Return (x, y) of the center of cell containing provided text 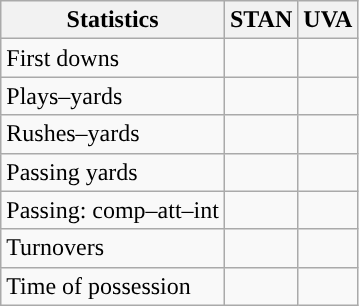
Turnovers (113, 248)
First downs (113, 58)
Rushes–yards (113, 134)
STAN (260, 20)
Statistics (113, 20)
UVA (328, 20)
Passing: comp–att–int (113, 210)
Time of possession (113, 286)
Passing yards (113, 172)
Plays–yards (113, 96)
